Scan for the cell matching the given text and deliver its [X, Y] coordinate at center. 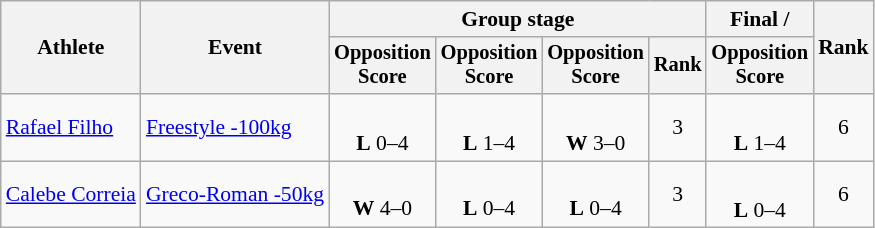
Event [235, 48]
Final / [760, 19]
Freestyle -100kg [235, 128]
Calebe Correia [71, 194]
W 3–0 [596, 128]
Greco-Roman -50kg [235, 194]
W 4–0 [382, 194]
Group stage [518, 19]
Athlete [71, 48]
Rafael Filho [71, 128]
